Scan for the cell matching the given text and deliver its (x, y) coordinate at center. 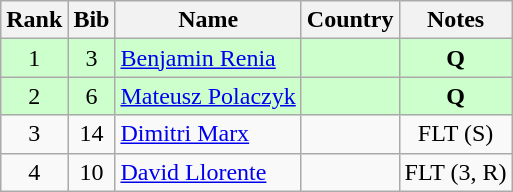
FLT (S) (456, 134)
Name (208, 20)
Country (350, 20)
2 (34, 96)
1 (34, 58)
David Llorente (208, 172)
14 (92, 134)
FLT (3, R) (456, 172)
Dimitri Marx (208, 134)
4 (34, 172)
Rank (34, 20)
Benjamin Renia (208, 58)
Mateusz Polaczyk (208, 96)
Notes (456, 20)
Bib (92, 20)
6 (92, 96)
10 (92, 172)
